Identify which cell holds the provided text, then report its (X, Y) central coordinate. 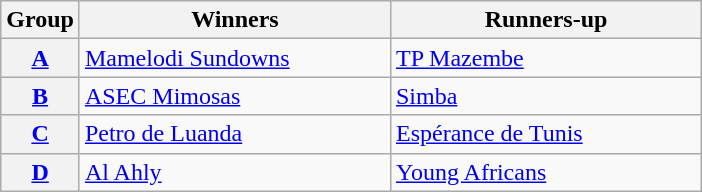
TP Mazembe (546, 58)
Young Africans (546, 172)
C (40, 134)
Winners (234, 20)
D (40, 172)
B (40, 96)
A (40, 58)
Group (40, 20)
Espérance de Tunis (546, 134)
Petro de Luanda (234, 134)
Runners-up (546, 20)
Al Ahly (234, 172)
Simba (546, 96)
Mamelodi Sundowns (234, 58)
ASEC Mimosas (234, 96)
